Capture the cell that displays the provided text and extract its (x, y) central coordinate. 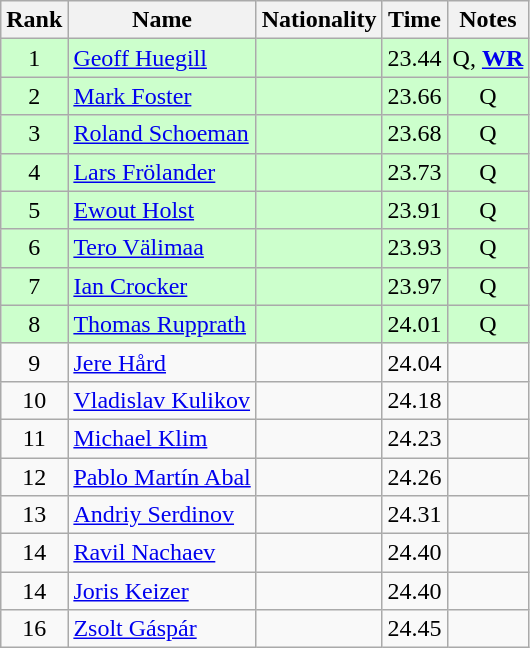
16 (34, 629)
23.73 (414, 172)
24.18 (414, 400)
Notes (488, 20)
Nationality (319, 20)
23.66 (414, 96)
Name (162, 20)
23.68 (414, 134)
Vladislav Kulikov (162, 400)
Mark Foster (162, 96)
24.04 (414, 362)
Ian Crocker (162, 286)
24.01 (414, 324)
Joris Keizer (162, 591)
Ewout Holst (162, 210)
Roland Schoeman (162, 134)
2 (34, 96)
23.97 (414, 286)
12 (34, 477)
Time (414, 20)
8 (34, 324)
24.23 (414, 438)
3 (34, 134)
24.26 (414, 477)
Lars Frölander (162, 172)
Thomas Rupprath (162, 324)
Ravil Nachaev (162, 553)
23.44 (414, 58)
24.31 (414, 515)
23.91 (414, 210)
Rank (34, 20)
23.93 (414, 248)
Q, WR (488, 58)
Andriy Serdinov (162, 515)
11 (34, 438)
Michael Klim (162, 438)
10 (34, 400)
7 (34, 286)
6 (34, 248)
9 (34, 362)
Tero Välimaa (162, 248)
Geoff Huegill (162, 58)
24.45 (414, 629)
Jere Hård (162, 362)
1 (34, 58)
5 (34, 210)
13 (34, 515)
Pablo Martín Abal (162, 477)
4 (34, 172)
Zsolt Gáspár (162, 629)
